Output the (x, y) coordinate of the center of the cell containing the given text.  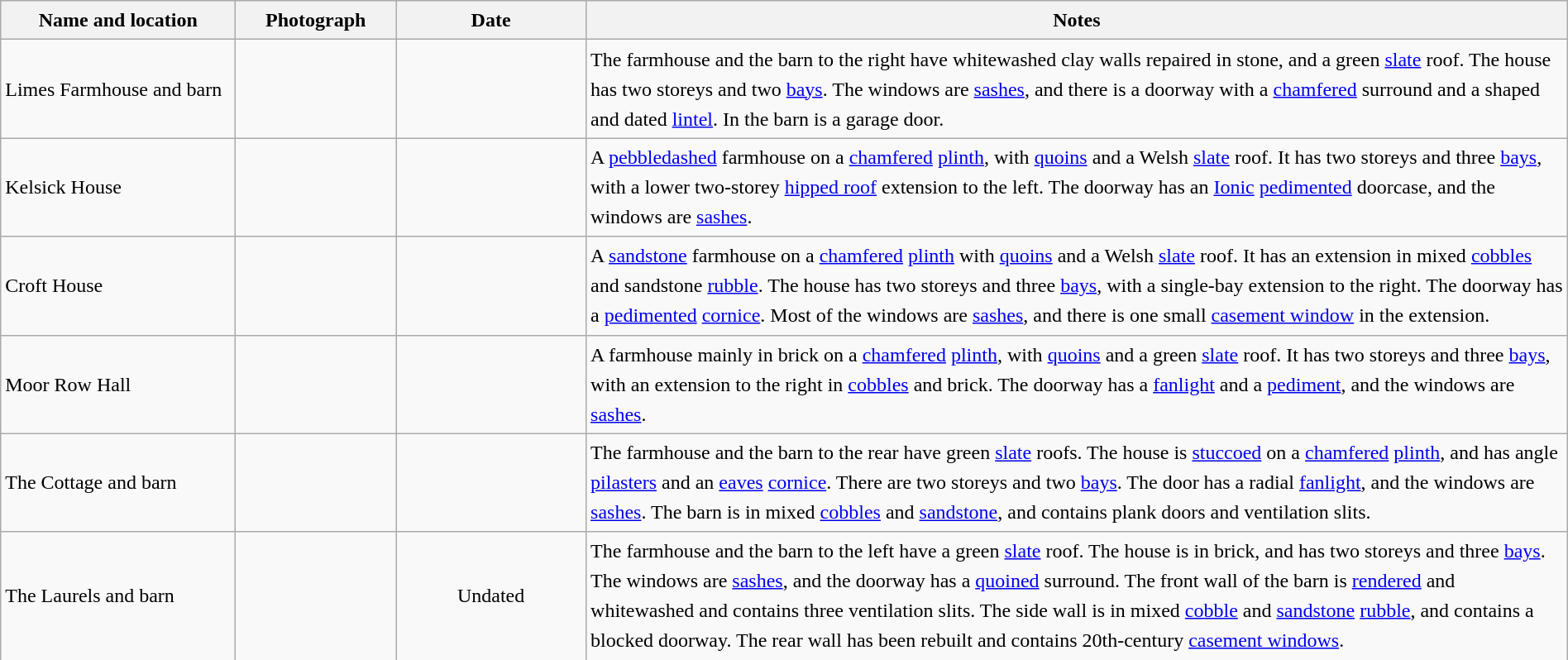
Limes Farmhouse and barn (118, 89)
Moor Row Hall (118, 384)
Kelsick House (118, 187)
Date (491, 20)
Name and location (118, 20)
The Laurels and barn (118, 595)
Croft House (118, 286)
Notes (1077, 20)
Photograph (316, 20)
Undated (491, 595)
The Cottage and barn (118, 483)
